Locate the cell with the specified text and output its [X, Y] center coordinate. 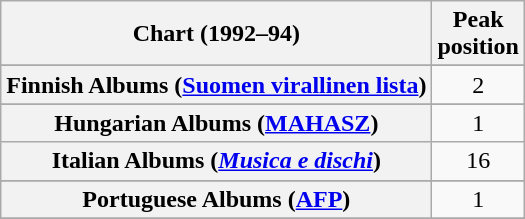
16 [478, 161]
Portuguese Albums (AFP) [216, 199]
2 [478, 85]
Italian Albums (Musica e dischi) [216, 161]
Hungarian Albums (MAHASZ) [216, 123]
Peakposition [478, 34]
Chart (1992–94) [216, 34]
Finnish Albums (Suomen virallinen lista) [216, 85]
